Find where the given text appears and provide that cell's center as (x, y) coordinate. 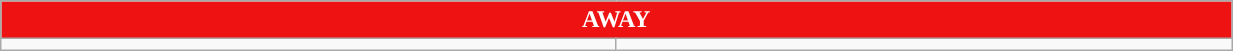
AWAY (616, 20)
